Provide the [x, y] coordinate of the cell's center where the given text is located.  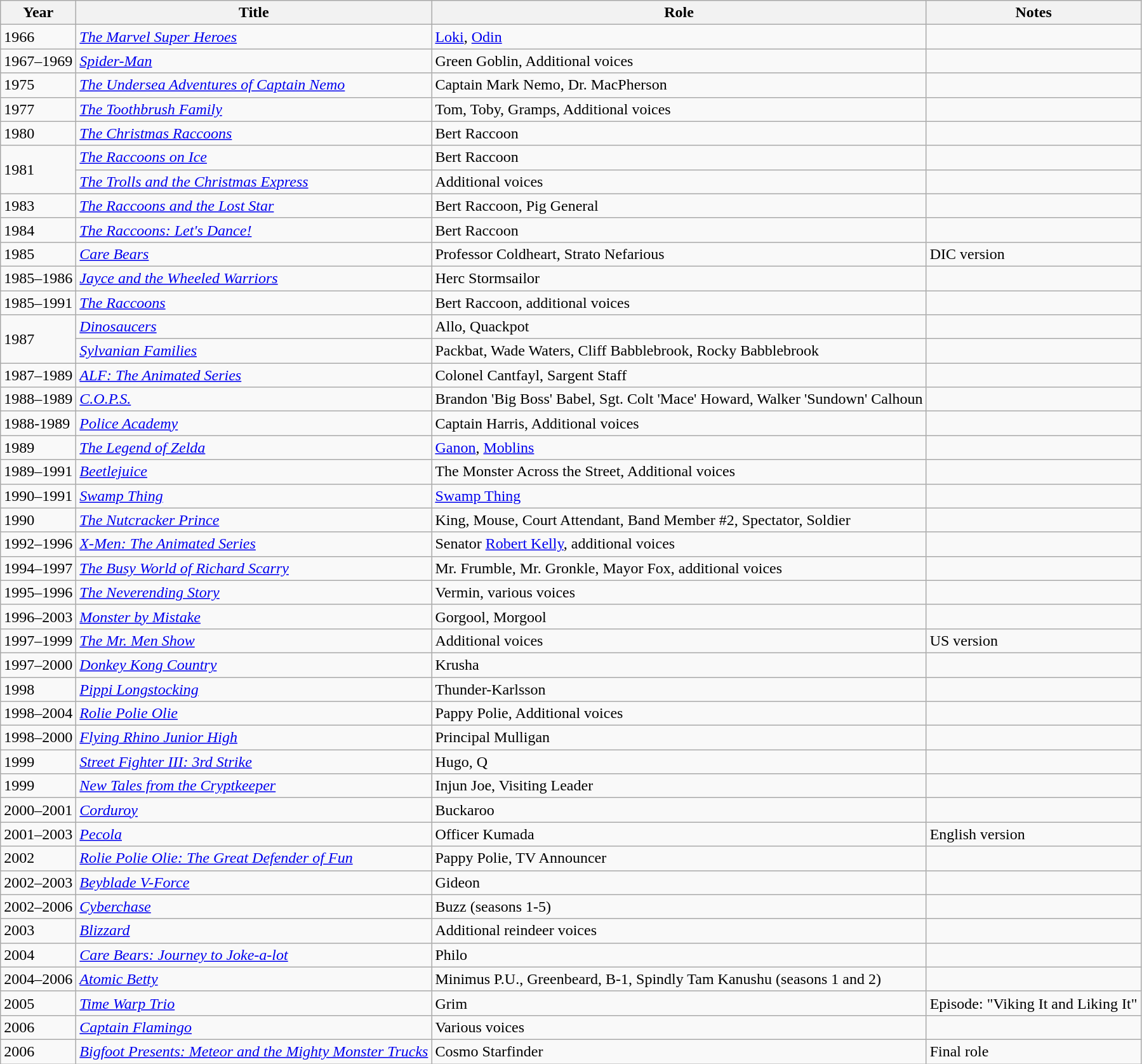
1997–2000 [38, 665]
Spider-Man [254, 61]
1989–1991 [38, 472]
The Raccoons: Let's Dance! [254, 230]
Bigfoot Presents: Meteor and the Mighty Monster Trucks [254, 1051]
Additional reindeer voices [679, 931]
X-Men: The Animated Series [254, 544]
Street Fighter III: 3rd Strike [254, 762]
Jayce and the Wheeled Warriors [254, 278]
1990–1991 [38, 496]
The Raccoons [254, 303]
Bert Raccoon, additional voices [679, 303]
2000–2001 [38, 810]
Care Bears [254, 254]
Senator Robert Kelly, additional voices [679, 544]
Tom, Toby, Gramps, Additional voices [679, 109]
The Busy World of Richard Scarry [254, 568]
US version [1033, 641]
Philo [679, 955]
1992–1996 [38, 544]
1996–2003 [38, 616]
Beyblade V-Force [254, 882]
Year [38, 13]
The Raccoons and the Lost Star [254, 206]
Captain Mark Nemo, Dr. MacPherson [679, 85]
The Trolls and the Christmas Express [254, 182]
Officer Kumada [679, 834]
1995–1996 [38, 592]
The Legend of Zelda [254, 448]
Corduroy [254, 810]
1983 [38, 206]
Flying Rhino Junior High [254, 738]
Buzz (seasons 1-5) [679, 907]
1985–1986 [38, 278]
1967–1969 [38, 61]
1984 [38, 230]
Gorgool, Morgool [679, 616]
Title [254, 13]
2002 [38, 858]
The Raccoons on Ice [254, 157]
The Toothbrush Family [254, 109]
The Monster Across the Street, Additional voices [679, 472]
1997–1999 [38, 641]
Role [679, 13]
Thunder-Karlsson [679, 689]
1987 [38, 339]
Care Bears: Journey to Joke-a-lot [254, 955]
The Neverending Story [254, 592]
Atomic Betty [254, 979]
The Undersea Adventures of Captain Nemo [254, 85]
Pappy Polie, TV Announcer [679, 858]
Police Academy [254, 423]
New Tales from the Cryptkeeper [254, 786]
Time Warp Trio [254, 1003]
2004–2006 [38, 979]
Notes [1033, 13]
1998–2000 [38, 738]
Rolie Polie Olie: The Great Defender of Fun [254, 858]
Ganon, Moblins [679, 448]
DIC version [1033, 254]
Allo, Quackpot [679, 327]
Beetlejuice [254, 472]
Various voices [679, 1027]
Bert Raccoon, Pig General [679, 206]
C.O.P.S. [254, 399]
1975 [38, 85]
1994–1997 [38, 568]
Buckaroo [679, 810]
Brandon 'Big Boss' Babel, Sgt. Colt 'Mace' Howard, Walker 'Sundown' Calhoun [679, 399]
1998–2004 [38, 714]
1987–1989 [38, 375]
1977 [38, 109]
Final role [1033, 1051]
Blizzard [254, 931]
Packbat, Wade Waters, Cliff Babblebrook, Rocky Babblebrook [679, 351]
Donkey Kong Country [254, 665]
Gideon [679, 882]
Green Goblin, Additional voices [679, 61]
Episode: "Viking It and Liking It" [1033, 1003]
Cyberchase [254, 907]
Pappy Polie, Additional voices [679, 714]
2003 [38, 931]
1990 [38, 520]
Pippi Longstocking [254, 689]
Principal Mulligan [679, 738]
The Mr. Men Show [254, 641]
1966 [38, 37]
1988-1989 [38, 423]
1998 [38, 689]
The Christmas Raccoons [254, 133]
Rolie Polie Olie [254, 714]
1985 [38, 254]
Captain Flamingo [254, 1027]
2001–2003 [38, 834]
Monster by Mistake [254, 616]
1985–1991 [38, 303]
1989 [38, 448]
ALF: The Animated Series [254, 375]
Pecola [254, 834]
2005 [38, 1003]
Sylvanian Families [254, 351]
Injun Joe, Visiting Leader [679, 786]
1980 [38, 133]
Herc Stormsailor [679, 278]
Dinosaucers [254, 327]
Cosmo Starfinder [679, 1051]
1981 [38, 170]
The Marvel Super Heroes [254, 37]
Loki, Odin [679, 37]
Hugo, Q [679, 762]
Mr. Frumble, Mr. Gronkle, Mayor Fox, additional voices [679, 568]
2002–2003 [38, 882]
1988–1989 [38, 399]
Grim [679, 1003]
Krusha [679, 665]
King, Mouse, Court Attendant, Band Member #2, Spectator, Soldier [679, 520]
2004 [38, 955]
The Nutcracker Prince [254, 520]
2002–2006 [38, 907]
English version [1033, 834]
Colonel Cantfayl, Sargent Staff [679, 375]
Professor Coldheart, Strato Nefarious [679, 254]
Captain Harris, Additional voices [679, 423]
Minimus P.U., Greenbeard, B-1, Spindly Tam Kanushu (seasons 1 and 2) [679, 979]
Vermin, various voices [679, 592]
